Return [X, Y] of the center of cell containing provided text 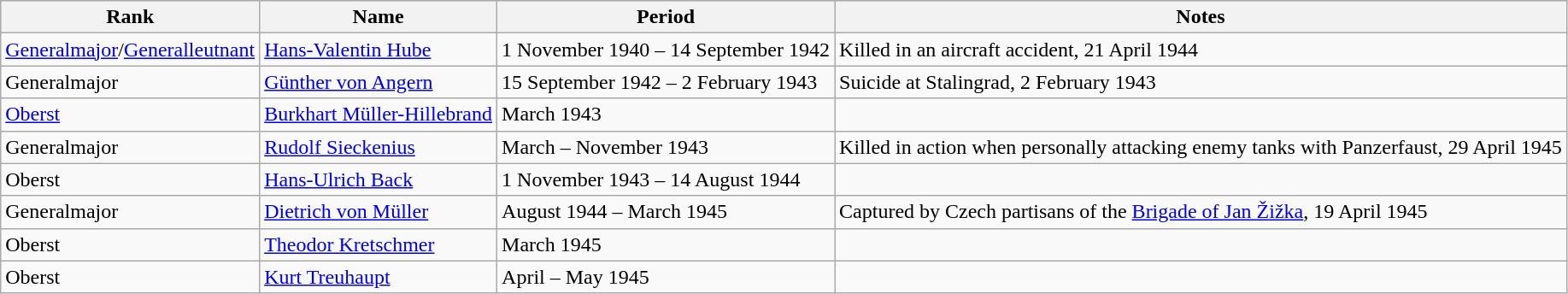
Rank [130, 17]
Period [667, 17]
Killed in an aircraft accident, 21 April 1944 [1201, 50]
1 November 1940 – 14 September 1942 [667, 50]
Rudolf Sieckenius [379, 147]
March 1943 [667, 115]
Günther von Angern [379, 82]
Notes [1201, 17]
April – May 1945 [667, 277]
Kurt Treuhaupt [379, 277]
Killed in action when personally attacking enemy tanks with Panzerfaust, 29 April 1945 [1201, 147]
15 September 1942 – 2 February 1943 [667, 82]
Dietrich von Müller [379, 212]
March – November 1943 [667, 147]
Name [379, 17]
Theodor Kretschmer [379, 244]
Suicide at Stalingrad, 2 February 1943 [1201, 82]
Burkhart Müller-Hillebrand [379, 115]
March 1945 [667, 244]
Hans-Valentin Hube [379, 50]
August 1944 – March 1945 [667, 212]
Captured by Czech partisans of the Brigade of Jan Žižka, 19 April 1945 [1201, 212]
Generalmajor/Generalleutnant [130, 50]
Hans-Ulrich Back [379, 179]
1 November 1943 – 14 August 1944 [667, 179]
